Pinpoint the cell where the given text exists, returning its [x, y] midpoint coordinate. 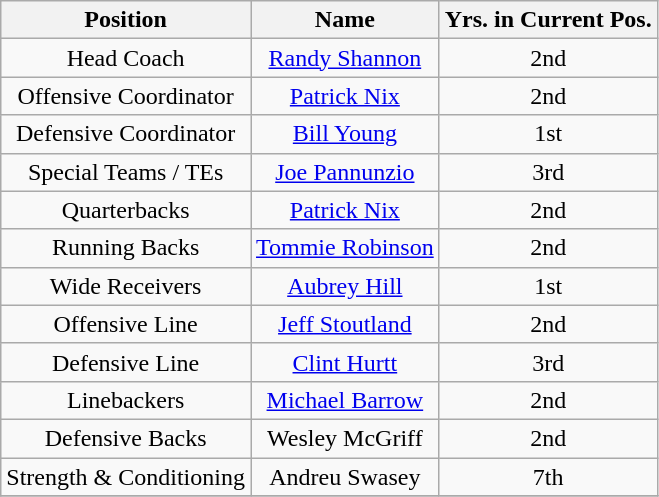
Running Backs [126, 248]
Linebackers [126, 400]
Bill Young [344, 134]
Wesley McGriff [344, 438]
Offensive Line [126, 324]
Position [126, 20]
Quarterbacks [126, 210]
Special Teams / TEs [126, 172]
Defensive Line [126, 362]
Michael Barrow [344, 400]
Head Coach [126, 58]
Clint Hurtt [344, 362]
Wide Receivers [126, 286]
Jeff Stoutland [344, 324]
Strength & Conditioning [126, 477]
Andreu Swasey [344, 477]
Tommie Robinson [344, 248]
Name [344, 20]
Aubrey Hill [344, 286]
Defensive Coordinator [126, 134]
Joe Pannunzio [344, 172]
Offensive Coordinator [126, 96]
Defensive Backs [126, 438]
Randy Shannon [344, 58]
7th [548, 477]
Yrs. in Current Pos. [548, 20]
